Search for the cell housing the specified text and yield its [x, y] center coordinate. 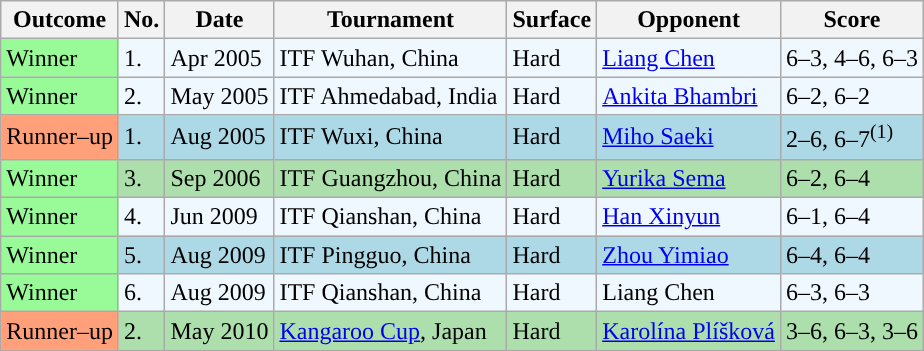
Han Xinyun [689, 217]
6–2, 6–2 [852, 96]
Kangaroo Cup, Japan [390, 331]
ITF Pingguo, China [390, 255]
Yurika Sema [689, 178]
Apr 2005 [220, 58]
ITF Wuhan, China [390, 58]
ITF Guangzhou, China [390, 178]
Miho Saeki [689, 138]
ITF Wuxi, China [390, 138]
May 2010 [220, 331]
May 2005 [220, 96]
6–4, 6–4 [852, 255]
No. [141, 20]
Outcome [60, 20]
Tournament [390, 20]
Ankita Bhambri [689, 96]
6–1, 6–4 [852, 217]
Score [852, 20]
3–6, 6–3, 3–6 [852, 331]
Jun 2009 [220, 217]
Aug 2005 [220, 138]
3. [141, 178]
Opponent [689, 20]
Sep 2006 [220, 178]
5. [141, 255]
Karolína Plíšková [689, 331]
6–2, 6–4 [852, 178]
Zhou Yimiao [689, 255]
6–3, 4–6, 6–3 [852, 58]
Surface [552, 20]
4. [141, 217]
6–3, 6–3 [852, 293]
Date [220, 20]
2–6, 6–7(1) [852, 138]
ITF Ahmedabad, India [390, 96]
6. [141, 293]
